Capture the cell that displays the provided text and extract its (x, y) central coordinate. 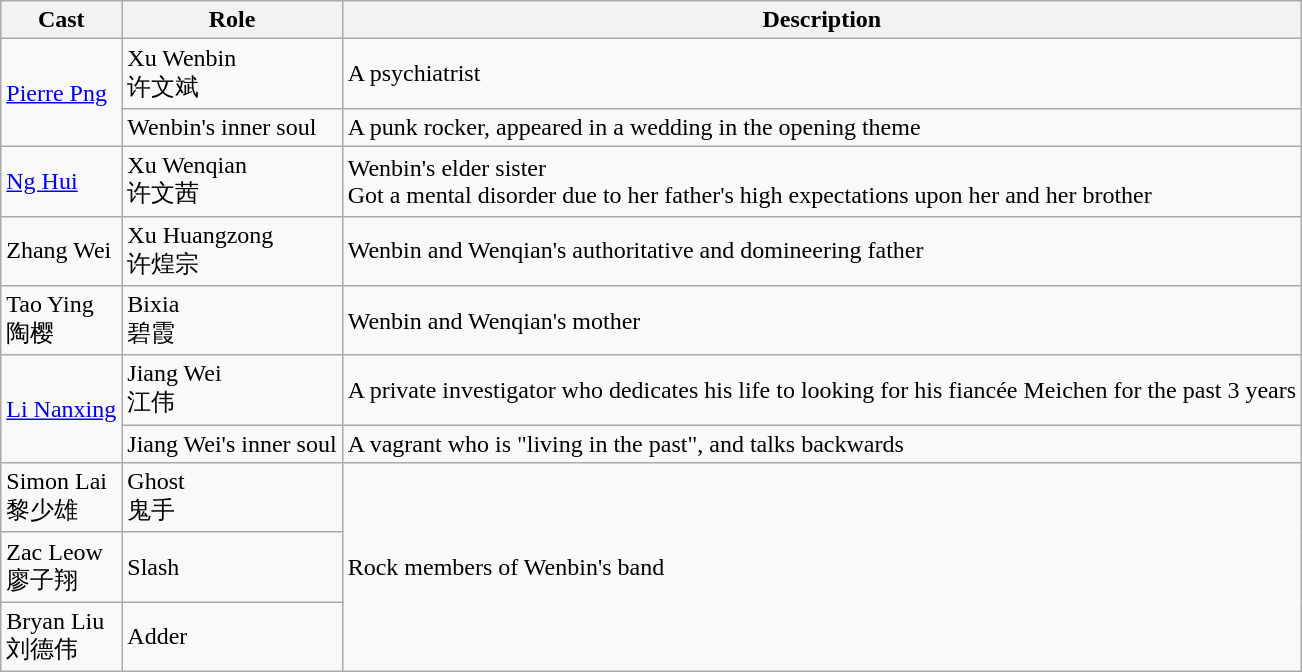
Rock members of Wenbin's band (822, 568)
A punk rocker, appeared in a wedding in the opening theme (822, 127)
Bixia 碧霞 (232, 321)
Xu Huangzong 许煌宗 (232, 251)
Bryan Liu 刘德伟 (62, 637)
Xu Wenbin 许文斌 (232, 74)
Ng Hui (62, 181)
Wenbin and Wenqian's mother (822, 321)
Cast (62, 20)
A psychiatrist (822, 74)
Slash (232, 567)
Jiang Wei's inner soul (232, 444)
Description (822, 20)
Wenbin's inner soul (232, 127)
A private investigator who dedicates his life to looking for his fiancée Meichen for the past 3 years (822, 390)
Adder (232, 637)
Xu Wenqian 许文茜 (232, 181)
Li Nanxing (62, 409)
Jiang Wei 江伟 (232, 390)
Simon Lai 黎少雄 (62, 498)
Zac Leow 廖子翔 (62, 567)
A vagrant who is "living in the past", and talks backwards (822, 444)
Tao Ying 陶樱 (62, 321)
Role (232, 20)
Zhang Wei (62, 251)
Wenbin and Wenqian's authoritative and domineering father (822, 251)
Pierre Png (62, 93)
Ghost 鬼手 (232, 498)
Wenbin's elder sister Got a mental disorder due to her father's high expectations upon her and her brother (822, 181)
